For the text-containing cell, return its midpoint in (x, y) coordinate format. 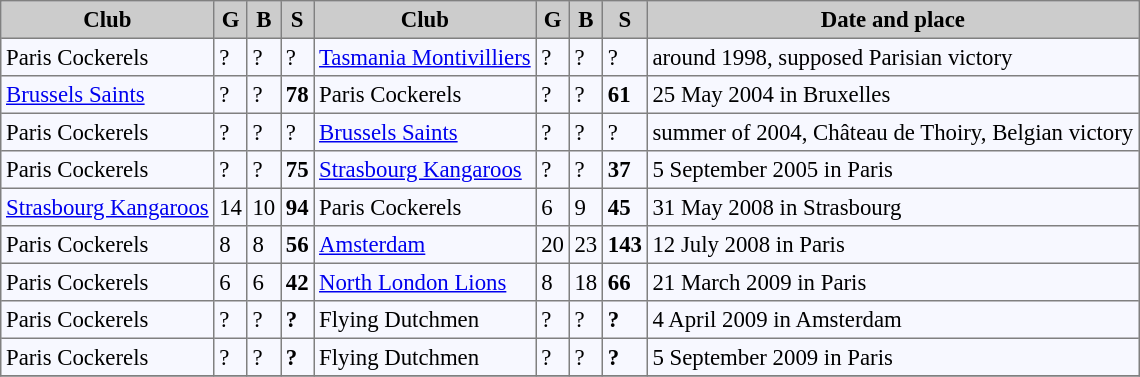
37 (624, 170)
61 (624, 95)
Tasmania Montivilliers (425, 57)
Amsterdam (425, 245)
North London Lions (425, 282)
12 July 2008 in Paris (892, 245)
78 (296, 95)
18 (586, 282)
75 (296, 170)
20 (552, 245)
10 (264, 207)
14 (230, 207)
25 May 2004 in Bruxelles (892, 95)
5 September 2009 in Paris (892, 357)
66 (624, 282)
23 (586, 245)
21 March 2009 in Paris (892, 282)
around 1998, supposed Parisian victory (892, 57)
143 (624, 245)
Date and place (892, 20)
45 (624, 207)
42 (296, 282)
94 (296, 207)
summer of 2004, Château de Thoiry, Belgian victory (892, 132)
4 April 2009 in Amsterdam (892, 320)
5 September 2005 in Paris (892, 170)
31 May 2008 in Strasbourg (892, 207)
56 (296, 245)
9 (586, 207)
